Scan for the cell matching the given text and deliver its [X, Y] coordinate at center. 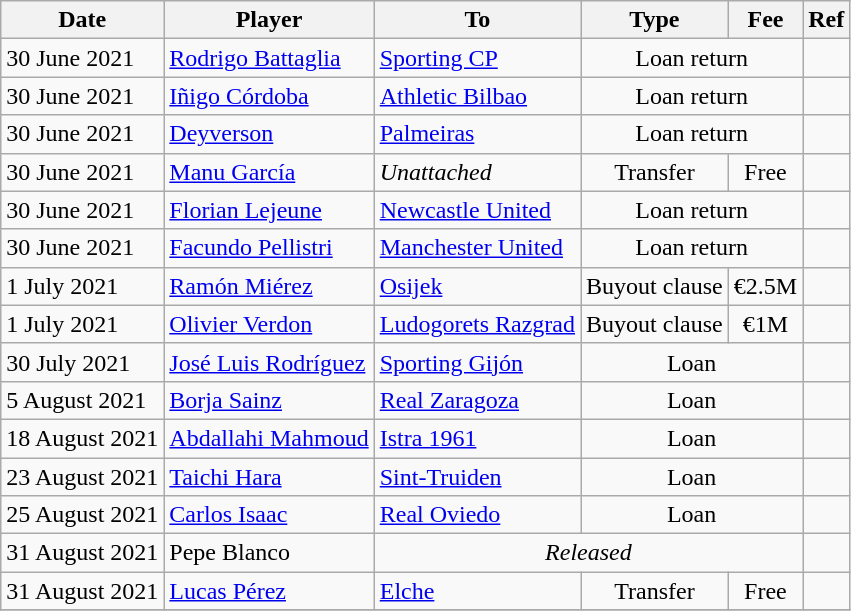
Carlos Isaac [269, 515]
Ludogorets Razgrad [477, 324]
Elche [477, 591]
Real Zaragoza [477, 400]
Athletic Bilbao [477, 96]
Fee [765, 20]
Ref [826, 20]
Pepe Blanco [269, 553]
5 August 2021 [82, 400]
Ramón Miérez [269, 286]
Sporting CP [477, 58]
Deyverson [269, 134]
Manu García [269, 172]
Sint-Truiden [477, 477]
Florian Lejeune [269, 210]
Released [588, 553]
€1M [765, 324]
Istra 1961 [477, 438]
Date [82, 20]
José Luis Rodríguez [269, 362]
€2.5M [765, 286]
Real Oviedo [477, 515]
Unattached [477, 172]
Olivier Verdon [269, 324]
Taichi Hara [269, 477]
Manchester United [477, 248]
Palmeiras [477, 134]
Iñigo Córdoba [269, 96]
Rodrigo Battaglia [269, 58]
30 July 2021 [82, 362]
Sporting Gijón [477, 362]
Abdallahi Mahmoud [269, 438]
18 August 2021 [82, 438]
23 August 2021 [82, 477]
Newcastle United [477, 210]
Player [269, 20]
Borja Sainz [269, 400]
Lucas Pérez [269, 591]
25 August 2021 [82, 515]
Type [655, 20]
Facundo Pellistri [269, 248]
To [477, 20]
Osijek [477, 286]
